Return [x, y] of the center of cell containing provided text 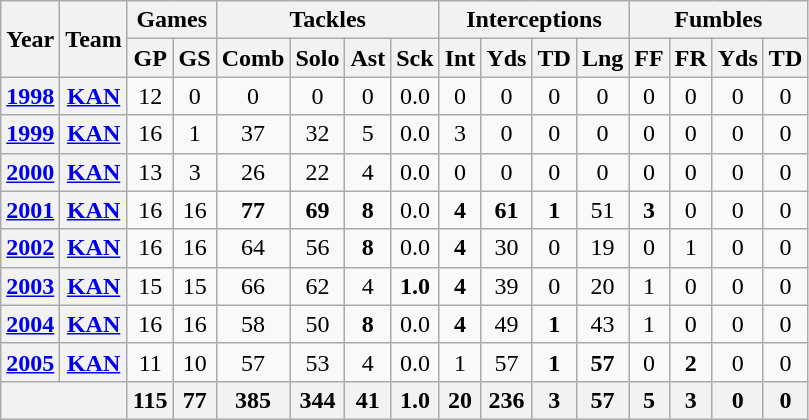
Fumbles [718, 20]
61 [506, 210]
FR [690, 58]
1999 [30, 134]
69 [318, 210]
43 [602, 324]
1998 [30, 96]
Tackles [328, 20]
Sck [415, 58]
30 [506, 248]
FF [649, 58]
62 [318, 286]
11 [150, 362]
19 [602, 248]
Games [172, 20]
GP [150, 58]
12 [150, 96]
Lng [602, 58]
66 [253, 286]
10 [194, 362]
37 [253, 134]
2004 [30, 324]
22 [318, 172]
53 [318, 362]
58 [253, 324]
GS [194, 58]
385 [253, 400]
2001 [30, 210]
2005 [30, 362]
344 [318, 400]
2000 [30, 172]
Team [94, 39]
Year [30, 39]
39 [506, 286]
13 [150, 172]
236 [506, 400]
Comb [253, 58]
2003 [30, 286]
50 [318, 324]
49 [506, 324]
2 [690, 362]
Ast [368, 58]
51 [602, 210]
56 [318, 248]
115 [150, 400]
64 [253, 248]
Interceptions [534, 20]
Solo [318, 58]
41 [368, 400]
2002 [30, 248]
Int [460, 58]
32 [318, 134]
26 [253, 172]
